Return [x, y] of the center of cell containing provided text 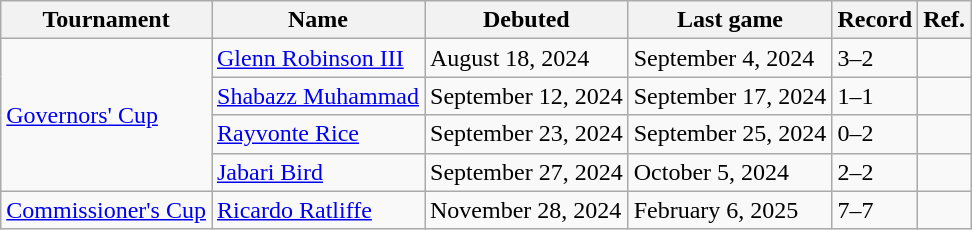
Record [875, 20]
Rayvonte Rice [318, 134]
Ricardo Ratliffe [318, 210]
Commissioner's Cup [106, 210]
0–2 [875, 134]
Last game [730, 20]
Tournament [106, 20]
Shabazz Muhammad [318, 96]
Governors' Cup [106, 115]
October 5, 2024 [730, 172]
Jabari Bird [318, 172]
Name [318, 20]
September 4, 2024 [730, 58]
Ref. [944, 20]
Glenn Robinson III [318, 58]
Debuted [526, 20]
September 27, 2024 [526, 172]
3–2 [875, 58]
November 28, 2024 [526, 210]
February 6, 2025 [730, 210]
2–2 [875, 172]
August 18, 2024 [526, 58]
September 25, 2024 [730, 134]
7–7 [875, 210]
September 23, 2024 [526, 134]
1–1 [875, 96]
September 17, 2024 [730, 96]
September 12, 2024 [526, 96]
